Scan for the cell matching the given text and deliver its [X, Y] coordinate at center. 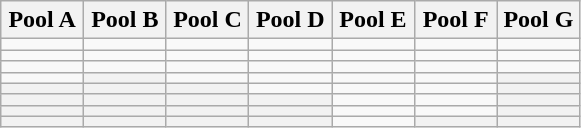
Pool F [456, 20]
Pool B [124, 20]
Pool A [42, 20]
Pool C [208, 20]
Pool D [290, 20]
Pool G [538, 20]
Pool E [374, 20]
